Extract the [x, y] coordinate from the center of the cell holding the provided text.  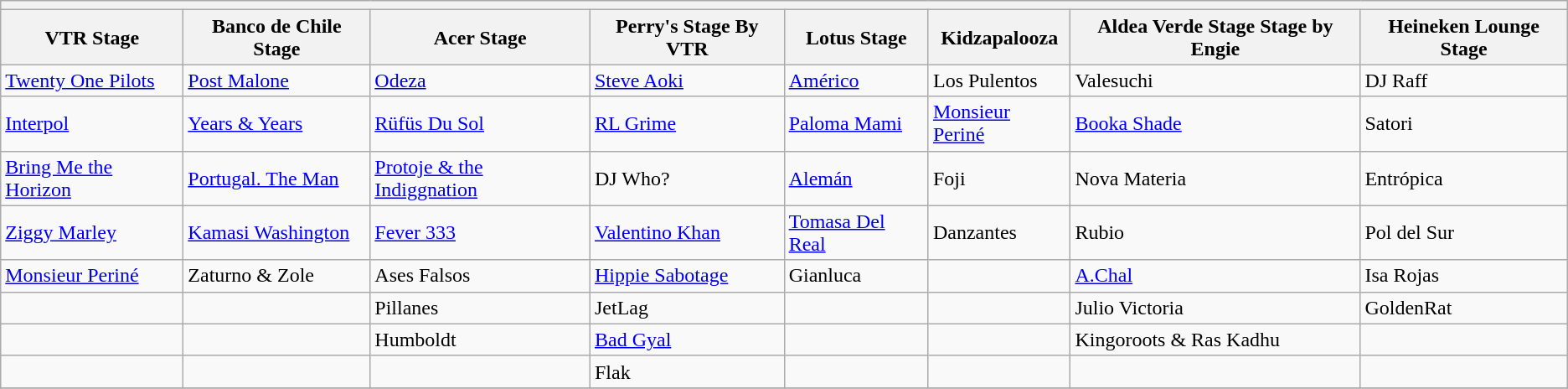
GoldenRat [1464, 308]
Protoje & the Indiggnation [481, 178]
Los Pulentos [998, 80]
Ziggy Marley [92, 233]
Paloma Mami [856, 124]
Foji [998, 178]
Valentino Khan [687, 233]
Hippie Sabotage [687, 276]
Ases Falsos [481, 276]
Rubio [1215, 233]
DJ Raff [1464, 80]
Kamasi Washington [276, 233]
Acer Stage [481, 37]
Fever 333 [481, 233]
Post Malone [276, 80]
Pillanes [481, 308]
Portugal. The Man [276, 178]
Bad Gyal [687, 340]
Kingoroots & Ras Kadhu [1215, 340]
RL Grime [687, 124]
JetLag [687, 308]
Zaturno & Zole [276, 276]
DJ Who? [687, 178]
VTR Stage [92, 37]
Odeza [481, 80]
Steve Aoki [687, 80]
Years & Years [276, 124]
Satori [1464, 124]
Lotus Stage [856, 37]
Aldea Verde Stage Stage by Engie [1215, 37]
Alemán [856, 178]
Rüfüs Du Sol [481, 124]
Banco de Chile Stage [276, 37]
A.Chal [1215, 276]
Interpol [92, 124]
Entrópica [1464, 178]
Pol del Sur [1464, 233]
Bring Me the Horizon [92, 178]
Tomasa Del Real [856, 233]
Nova Materia [1215, 178]
Valesuchi [1215, 80]
Américo [856, 80]
Julio Victoria [1215, 308]
Flak [687, 371]
Danzantes [998, 233]
Gianluca [856, 276]
Twenty One Pilots [92, 80]
Heineken Lounge Stage [1464, 37]
Isa Rojas [1464, 276]
Humboldt [481, 340]
Perry's Stage By VTR [687, 37]
Booka Shade [1215, 124]
Kidzapalooza [998, 37]
